From the cell containing the given text, extract its center point as (x, y) coordinate. 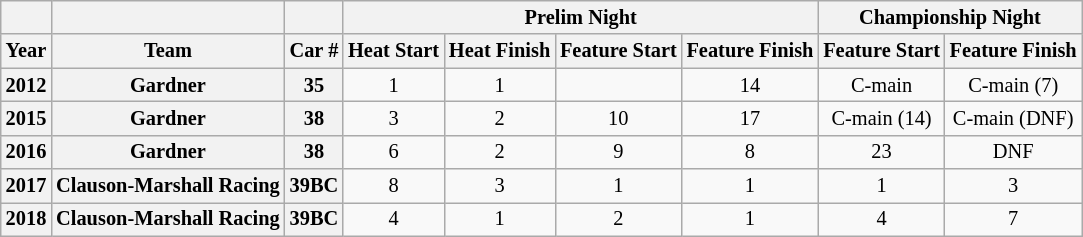
Prelim Night (580, 17)
Championship Night (950, 17)
C-main (14) (881, 118)
Heat Finish (500, 51)
Heat Start (394, 51)
2015 (26, 118)
C-main (7) (1014, 85)
C-main (881, 85)
35 (314, 85)
7 (1014, 219)
DNF (1014, 152)
2016 (26, 152)
2012 (26, 85)
23 (881, 152)
C-main (DNF) (1014, 118)
14 (750, 85)
9 (618, 152)
2018 (26, 219)
6 (394, 152)
2017 (26, 186)
Car # (314, 51)
10 (618, 118)
Year (26, 51)
Team (168, 51)
17 (750, 118)
